Return [x, y] of the center of cell containing provided text 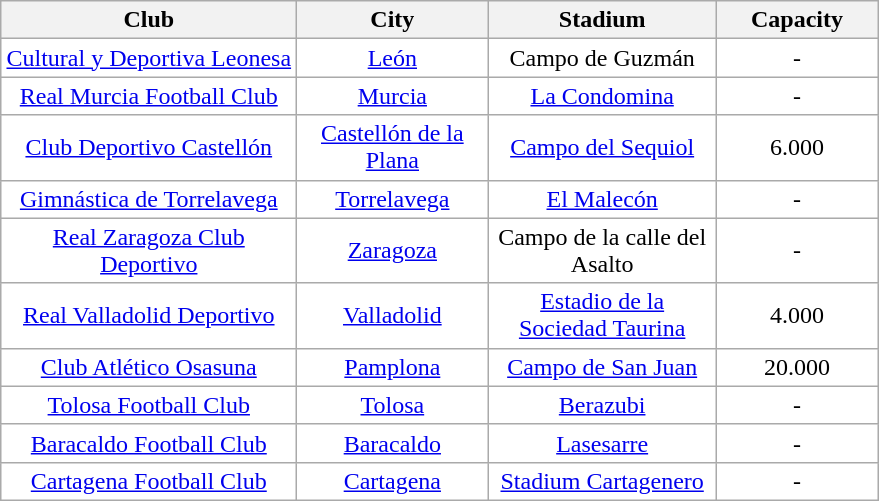
Baracaldo Football Club [149, 443]
Real Valladolid Deportivo [149, 316]
Campo del Sequiol [602, 148]
Club [149, 20]
Cartagena Football Club [149, 481]
El Malecón [602, 199]
City [392, 20]
Club Deportivo Castellón [149, 148]
León [392, 58]
Campo de la calle del Asalto [602, 250]
Baracaldo [392, 443]
Capacity [796, 20]
Valladolid [392, 316]
Tolosa Football Club [149, 405]
Castellón de la Plana [392, 148]
Real Murcia Football Club [149, 96]
Stadium [602, 20]
Murcia [392, 96]
Tolosa [392, 405]
Lasesarre [602, 443]
Cultural y Deportiva Leonesa [149, 58]
Estadio de la Sociedad Taurina [602, 316]
20.000 [796, 367]
La Condomina [602, 96]
Berazubi [602, 405]
6.000 [796, 148]
Campo de San Juan [602, 367]
Club Atlético Osasuna [149, 367]
Cartagena [392, 481]
Gimnástica de Torrelavega [149, 199]
Real Zaragoza Club Deportivo [149, 250]
Zaragoza [392, 250]
Pamplona [392, 367]
4.000 [796, 316]
Stadium Cartagenero [602, 481]
Campo de Guzmán [602, 58]
Torrelavega [392, 199]
